From the cell containing the given text, extract its center point as [x, y] coordinate. 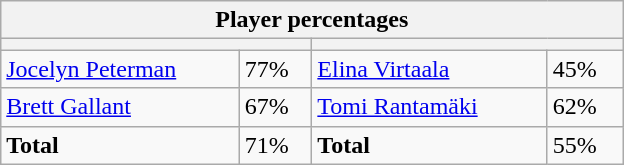
Jocelyn Peterman [120, 69]
67% [276, 107]
Player percentages [312, 20]
55% [585, 145]
62% [585, 107]
71% [276, 145]
Elina Virtaala [430, 69]
77% [276, 69]
Tomi Rantamäki [430, 107]
45% [585, 69]
Brett Gallant [120, 107]
